Extract the (X, Y) coordinate from the center of the cell holding the provided text.  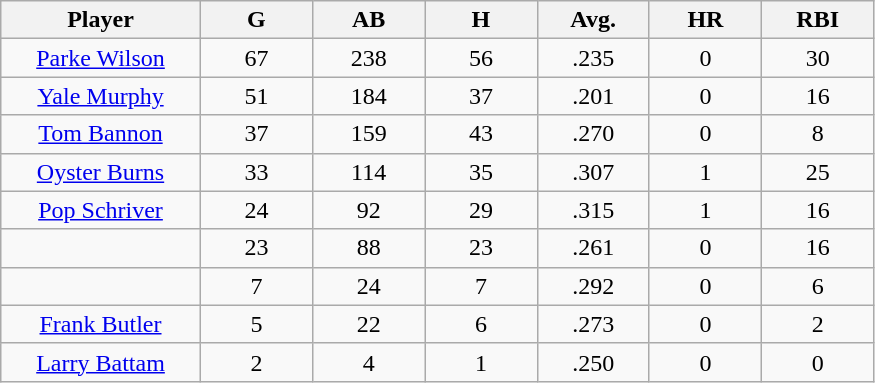
114 (369, 172)
25 (818, 172)
.261 (593, 248)
4 (369, 362)
159 (369, 134)
G (256, 20)
184 (369, 96)
Oyster Burns (101, 172)
.250 (593, 362)
43 (481, 134)
AB (369, 20)
Tom Bannon (101, 134)
51 (256, 96)
92 (369, 210)
8 (818, 134)
.307 (593, 172)
238 (369, 58)
35 (481, 172)
H (481, 20)
Pop Schriver (101, 210)
30 (818, 58)
Parke Wilson (101, 58)
.270 (593, 134)
29 (481, 210)
Avg. (593, 20)
33 (256, 172)
67 (256, 58)
.201 (593, 96)
5 (256, 324)
22 (369, 324)
.315 (593, 210)
HR (705, 20)
Larry Battam (101, 362)
RBI (818, 20)
.273 (593, 324)
Frank Butler (101, 324)
88 (369, 248)
56 (481, 58)
Player (101, 20)
.235 (593, 58)
Yale Murphy (101, 96)
.292 (593, 286)
